Provide the (x, y) coordinate of the cell's center where the given text is located.  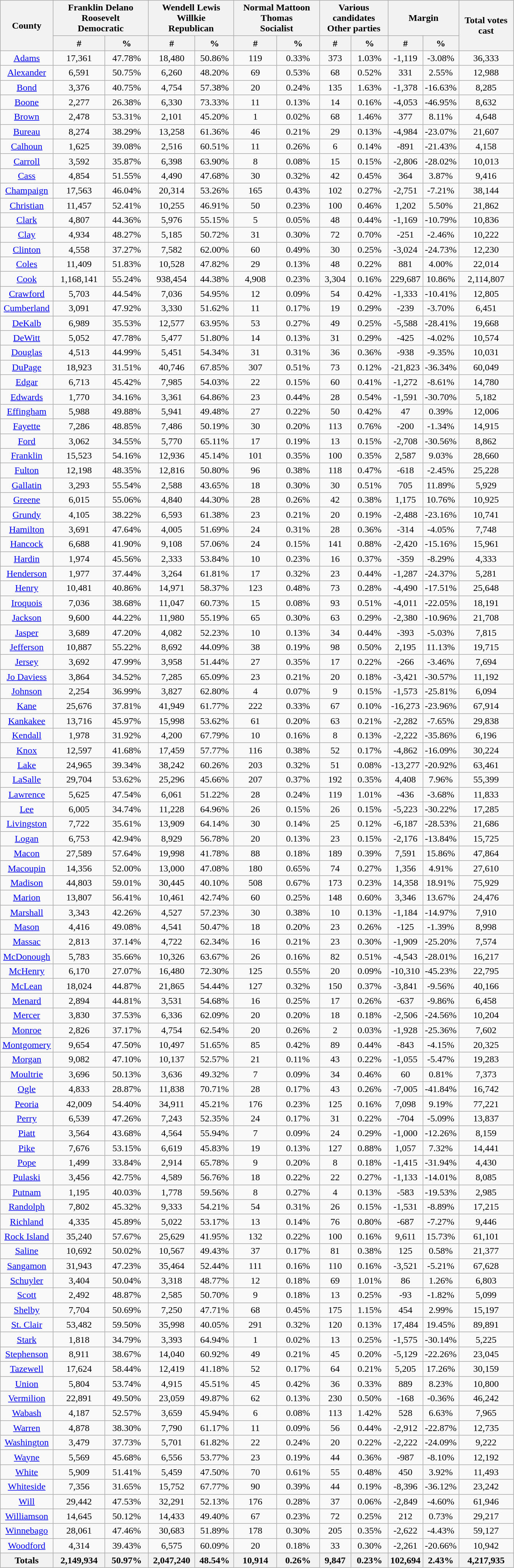
56.41% (127, 897)
73.33% (214, 102)
Jo Daviess (27, 677)
4,005 (172, 529)
-8.29% (440, 559)
35,464 (172, 1266)
12,805 (486, 294)
1.03% (370, 58)
5,185 (172, 235)
61.81% (214, 573)
4,648 (486, 117)
64.96% (214, 809)
9,416 (486, 176)
72.30% (214, 971)
46.91% (214, 205)
9,108 (172, 544)
17,285 (486, 809)
7,790 (172, 1428)
377 (406, 117)
4,722 (172, 942)
49.48% (214, 411)
4,490 (172, 176)
6,061 (172, 794)
Calhoun (27, 146)
Edwards (27, 397)
-1,287 (406, 573)
54.16% (127, 456)
189 (335, 853)
5,451 (172, 353)
4,333 (486, 559)
10,222 (486, 235)
Edgar (27, 382)
-4,862 (406, 750)
Randolph (27, 1207)
230 (335, 1399)
45.68% (127, 1457)
31.92% (127, 736)
-5.47% (440, 1060)
Mason (27, 927)
1.26% (440, 1280)
Johnson (27, 692)
11.89% (440, 485)
938,454 (172, 279)
61.82% (214, 1443)
30,445 (172, 883)
6,015 (79, 500)
Woodford (27, 1546)
7,098 (406, 1104)
45.83% (214, 1148)
450 (406, 1472)
Ogle (27, 1089)
Normal Mattoon ThomasSocialist (276, 18)
4,200 (172, 736)
67,914 (486, 706)
40.05% (214, 1325)
Macoupin (27, 868)
-843 (406, 1045)
-22.05% (440, 603)
65.78% (214, 1163)
51.44% (214, 662)
528 (406, 1413)
98 (335, 647)
-16.09% (440, 750)
56.78% (214, 839)
Jasper (27, 632)
67,628 (486, 1266)
10.76% (440, 500)
2,516 (172, 146)
3,376 (79, 87)
62.34% (214, 942)
10,925 (486, 500)
11,838 (172, 1089)
5,477 (172, 338)
Shelby (27, 1310)
40,166 (486, 986)
0.10% (370, 706)
44.81% (127, 1001)
4,408 (406, 780)
3,691 (79, 529)
116 (255, 750)
331 (406, 73)
0.67% (298, 883)
4,558 (79, 250)
5,770 (172, 441)
Wayne (27, 1457)
27.07% (127, 971)
90 (255, 1487)
101 (255, 456)
38.30% (127, 1428)
148 (335, 897)
1,974 (79, 559)
33.84% (127, 1163)
50.02% (127, 1251)
5,988 (79, 411)
37.14% (127, 942)
3,830 (79, 1015)
54.21% (214, 1207)
53.15% (127, 1148)
27,589 (79, 853)
5,941 (172, 411)
-3,421 (406, 677)
5,701 (172, 1443)
2,985 (486, 1192)
10,914 (255, 1560)
-30.22% (440, 809)
-35.86% (440, 736)
-5.03% (440, 632)
-13.84% (440, 839)
7,802 (79, 1207)
12,192 (486, 1457)
29,442 (79, 1501)
65.09% (214, 677)
40.86% (127, 588)
63.90% (214, 161)
Rock Island (27, 1236)
-618 (406, 471)
Mercer (27, 1015)
8,085 (486, 1178)
8.23% (440, 1383)
508 (255, 883)
-41.84% (440, 1089)
12,230 (486, 250)
52.41% (127, 205)
Hancock (27, 544)
49.88% (127, 411)
5,459 (172, 1472)
-4,543 (406, 957)
29,704 (79, 780)
222 (255, 706)
39.34% (127, 765)
-0.36% (440, 1399)
1,977 (79, 573)
88 (255, 853)
14,780 (486, 382)
Grundy (27, 515)
18,024 (79, 986)
57.67% (127, 1236)
11,833 (486, 794)
47.71% (214, 1310)
2,149,934 (79, 1560)
2.99% (440, 1310)
9,446 (486, 1222)
-6,187 (406, 824)
55,399 (486, 780)
5,625 (79, 794)
Hardin (27, 559)
Franklin (27, 456)
50.47% (214, 927)
10,137 (172, 1060)
5,099 (486, 1295)
-1,531 (406, 1207)
-24.09% (440, 1443)
Logan (27, 839)
Bond (27, 87)
21,708 (486, 618)
-4.43% (440, 1531)
42.75% (127, 1178)
7,356 (79, 1487)
12,735 (486, 1428)
-4.02% (440, 338)
48.87% (127, 1295)
-10.96% (440, 618)
38.22% (127, 515)
45.51% (214, 1383)
12,006 (486, 411)
205 (335, 1531)
60,049 (486, 367)
63.67% (214, 957)
7,574 (486, 942)
-21,823 (406, 367)
2,492 (79, 1295)
1,770 (79, 397)
8,274 (79, 132)
2,588 (172, 485)
2,478 (79, 117)
5,929 (486, 485)
-2,420 (406, 544)
51.69% (214, 529)
4,840 (172, 500)
Union (27, 1383)
207 (255, 780)
61,101 (486, 1236)
-3,024 (406, 250)
4,513 (79, 353)
7,243 (172, 1118)
61.77% (214, 706)
35.53% (127, 323)
Pulaski (27, 1178)
38,144 (486, 190)
15,961 (486, 544)
-704 (406, 1118)
47.99% (127, 662)
-1,169 (406, 220)
-14.97% (440, 912)
4,416 (79, 927)
57.23% (214, 912)
9.03% (440, 456)
74 (335, 868)
7,694 (486, 662)
Schuyler (27, 1280)
0.53% (298, 73)
64.14% (214, 824)
Massac (27, 942)
40.75% (127, 87)
45.97% (127, 721)
-3,521 (406, 1266)
-1,573 (406, 692)
-2,261 (406, 1546)
10,567 (172, 1251)
-23.96% (440, 706)
-2,176 (406, 839)
51.80% (214, 338)
-22.26% (440, 1354)
2.55% (440, 73)
Morgan (27, 1060)
2,333 (172, 559)
1,625 (79, 146)
8,692 (172, 647)
5,225 (486, 1339)
Moultrie (27, 1074)
7,591 (406, 853)
42,009 (79, 1104)
-24.37% (440, 573)
53.26% (214, 190)
7,373 (486, 1074)
15,998 (172, 721)
48.85% (127, 426)
-637 (406, 1001)
-266 (406, 662)
-93 (406, 1295)
37.73% (127, 1443)
61,946 (486, 1501)
Henry (27, 588)
47.23% (127, 1266)
58.37% (214, 588)
3,636 (172, 1074)
21,862 (486, 205)
47 (406, 411)
12,936 (172, 456)
64.86% (214, 397)
-25.81% (440, 692)
0.65% (298, 868)
60.92% (214, 1354)
59.56% (214, 1192)
51.89% (214, 1531)
64.94% (214, 1339)
57.77% (214, 750)
62.09% (214, 1015)
1,778 (172, 1192)
-10.41% (440, 294)
62.54% (214, 1030)
37.81% (127, 706)
Margin (423, 18)
-16,273 (406, 706)
1,168,141 (79, 279)
60.26% (214, 765)
4.91% (440, 868)
-1,055 (406, 1060)
10,461 (172, 897)
14,040 (172, 1354)
Adams (27, 58)
Stephenson (27, 1354)
2,047,240 (172, 1560)
110 (335, 1266)
51 (335, 765)
2,195 (406, 647)
-5.09% (440, 1118)
4,430 (486, 1163)
Carroll (27, 161)
44.38% (214, 279)
Richland (27, 1222)
23,242 (486, 1487)
-1,184 (406, 912)
25 (335, 824)
7,985 (172, 382)
45.42% (127, 382)
Totals (27, 1560)
1,978 (79, 736)
7,704 (79, 1310)
49.87% (214, 1399)
45.56% (127, 559)
34.79% (127, 1339)
2,826 (79, 1030)
22,795 (486, 971)
53.77% (214, 1457)
3,958 (172, 662)
60.51% (214, 146)
165 (255, 190)
34.52% (127, 677)
Henderson (27, 573)
-1,909 (406, 942)
Clay (27, 235)
-987 (406, 1457)
Marshall (27, 912)
14,433 (172, 1516)
4,807 (79, 220)
Piatt (27, 1133)
6,005 (79, 809)
8,285 (486, 87)
Wendell Lewis WillkieRepublican (191, 18)
-4,011 (406, 603)
8.11% (440, 117)
50.19% (214, 426)
DeWitt (27, 338)
-1.82% (440, 1295)
10,887 (79, 647)
49.43% (214, 1251)
0.11% (298, 1060)
Jefferson (27, 647)
-2,751 (406, 190)
-1,272 (406, 382)
4,314 (79, 1546)
21,865 (172, 986)
70 (255, 1472)
16,742 (486, 1089)
12,419 (172, 1369)
10,692 (79, 1251)
47.46% (127, 1531)
203 (255, 765)
Alexander (27, 73)
Will (27, 1501)
141 (335, 544)
3,564 (79, 1133)
12,816 (172, 471)
4,934 (79, 235)
86 (406, 1280)
102,694 (406, 1560)
15,725 (486, 839)
Tazewell (27, 1369)
55.15% (214, 220)
-314 (406, 529)
3,361 (172, 397)
51.41% (127, 1472)
16,480 (172, 971)
6.63% (440, 1413)
4,187 (79, 1413)
54.34% (214, 353)
4,833 (79, 1089)
46 (255, 132)
Scott (27, 1295)
Fulton (27, 471)
89 (335, 1045)
Douglas (27, 353)
Clark (27, 220)
55.94% (214, 1133)
7,486 (172, 426)
8,159 (486, 1133)
18,480 (172, 58)
11,493 (486, 1472)
23,059 (172, 1399)
18,191 (486, 603)
Champaign (27, 190)
23,045 (486, 1354)
135 (335, 87)
5,182 (486, 397)
6,619 (172, 1148)
Williamson (27, 1516)
Jersey (27, 662)
51.22% (214, 794)
-13,277 (406, 765)
5,976 (172, 220)
48.20% (214, 73)
Ford (27, 441)
29,217 (486, 1516)
30,224 (486, 750)
-393 (406, 632)
34.55% (127, 441)
53 (255, 323)
4,082 (172, 632)
-7.65% (440, 721)
45.14% (214, 456)
118 (335, 471)
70.71% (214, 1089)
54.44% (214, 986)
21,607 (486, 132)
8,998 (486, 927)
56.76% (214, 1178)
17,563 (79, 190)
McDonough (27, 957)
2,101 (172, 117)
44.30% (214, 500)
-1,333 (406, 294)
11,409 (79, 264)
-5,129 (406, 1354)
-425 (406, 338)
4,878 (79, 1428)
35.61% (127, 824)
1,202 (406, 205)
77,221 (486, 1104)
212 (406, 1516)
14,971 (172, 588)
-23.16% (440, 515)
49.50% (127, 1399)
40,746 (172, 367)
3,531 (172, 1001)
-2,506 (406, 1015)
31,943 (79, 1266)
7,676 (79, 1148)
55.22% (127, 647)
37.44% (127, 573)
-1.39% (440, 927)
Greene (27, 500)
38.29% (127, 132)
39.08% (127, 146)
4.00% (440, 264)
17,215 (486, 1207)
50.69% (127, 1310)
25,648 (486, 588)
2,914 (172, 1163)
54.95% (214, 294)
-4.60% (440, 1501)
3,864 (79, 677)
55.19% (214, 618)
28.87% (127, 1089)
-28.02% (440, 161)
Bureau (27, 132)
50.75% (127, 73)
Washington (27, 1443)
-15.16% (440, 544)
2.43% (440, 1560)
1,356 (406, 868)
120 (335, 1325)
52.13% (214, 1501)
64 (335, 1369)
38,242 (172, 765)
-20.92% (440, 765)
9,654 (79, 1045)
30,683 (172, 1531)
36.99% (127, 692)
39.43% (127, 1546)
6,593 (172, 515)
34.16% (127, 397)
-22.87% (440, 1428)
47.68% (214, 176)
Perry (27, 1118)
15.73% (440, 1236)
-125 (406, 927)
123 (255, 588)
-24.73% (440, 250)
0.76% (370, 426)
12,988 (486, 73)
Kendall (27, 736)
DuPage (27, 367)
50.80% (214, 471)
54.03% (214, 382)
Lake (27, 765)
3,330 (172, 308)
17,624 (79, 1369)
65.11% (214, 441)
8,632 (486, 102)
6,803 (486, 1280)
13,258 (172, 132)
6,575 (172, 1546)
5,569 (79, 1457)
11,980 (172, 618)
41.18% (214, 1369)
-2,622 (406, 1531)
26.38% (127, 102)
Pike (27, 1148)
6,170 (79, 971)
364 (406, 176)
0.70% (370, 235)
-359 (406, 559)
40.03% (127, 1192)
0.73% (440, 1516)
-7.27% (440, 1222)
Hamilton (27, 529)
57.06% (214, 544)
44,803 (79, 883)
11,047 (172, 603)
51.83% (127, 264)
7.96% (440, 780)
6,398 (172, 161)
7,582 (172, 250)
0.49% (298, 250)
Brown (27, 117)
28,061 (79, 1531)
10,574 (486, 338)
42.74% (214, 897)
55.54% (127, 485)
-46.95% (440, 102)
0.03% (370, 1030)
50.97% (127, 1560)
24,965 (79, 765)
White (27, 1472)
291 (255, 1325)
9.19% (440, 1104)
-1,928 (406, 1030)
50.72% (214, 235)
22,014 (486, 264)
Various candidatesOther parties (354, 18)
45.66% (214, 780)
53.31% (127, 117)
47.20% (127, 632)
-3.08% (440, 58)
-1,378 (406, 87)
-19.53% (440, 1192)
7,910 (486, 912)
15,752 (172, 1487)
13,837 (486, 1118)
4,158 (486, 146)
Vermilion (27, 1399)
0.54% (370, 397)
-2,380 (406, 618)
-23.07% (440, 132)
-5.21% (440, 1266)
3,293 (79, 485)
57.38% (214, 87)
10,528 (172, 264)
McHenry (27, 971)
44.54% (127, 294)
6,330 (172, 102)
35,998 (172, 1325)
62.80% (214, 692)
-8,396 (406, 1487)
61.38% (214, 515)
19,715 (486, 647)
34.74% (127, 809)
10,481 (79, 588)
19,668 (486, 323)
Fayette (27, 426)
7,965 (486, 1413)
-21.43% (440, 146)
Sangamon (27, 1266)
2,587 (406, 456)
7,250 (172, 1310)
59.01% (127, 883)
6,556 (172, 1457)
11,228 (172, 809)
46.04% (127, 190)
889 (406, 1383)
63,461 (486, 765)
Winnebago (27, 1531)
1,499 (79, 1163)
85 (255, 1045)
-28.53% (440, 824)
42.26% (127, 912)
25,228 (486, 471)
41.68% (127, 750)
15,523 (79, 456)
-24.56% (440, 1015)
10.86% (440, 279)
6,094 (486, 692)
-1,133 (406, 1178)
-2,849 (406, 1501)
50.86% (214, 58)
48.27% (127, 235)
50.12% (127, 1516)
454 (406, 1310)
44.36% (127, 220)
Macon (27, 853)
3,827 (172, 692)
81 (335, 1251)
1,057 (406, 1148)
-20.66% (440, 1546)
8,929 (172, 839)
175 (335, 1310)
0.47% (370, 471)
Madison (27, 883)
3,689 (79, 632)
Iroquois (27, 603)
63.95% (214, 323)
11,192 (486, 677)
38.68% (127, 603)
6,713 (79, 382)
2,813 (79, 942)
373 (335, 58)
17,361 (79, 58)
Cook (27, 279)
5,052 (79, 338)
6,591 (79, 73)
41,949 (172, 706)
24,476 (486, 897)
8,911 (79, 1354)
4,541 (172, 927)
15.86% (440, 853)
19.45% (440, 1325)
4,105 (79, 515)
6,539 (79, 1118)
14,915 (486, 426)
18.91% (440, 883)
31.51% (127, 367)
-2,912 (406, 1428)
3,346 (406, 897)
6,989 (79, 323)
49.32% (214, 1074)
62 (255, 1399)
1,818 (79, 1339)
-5,588 (406, 323)
3,456 (79, 1178)
0.07% (298, 692)
1.15% (370, 1310)
10,204 (486, 1015)
53.74% (127, 1383)
9,222 (486, 1443)
14,356 (79, 868)
-7,005 (406, 1089)
-4.15% (440, 1045)
45.32% (127, 1207)
52.23% (214, 632)
13.67% (440, 897)
65 (255, 618)
7,815 (486, 632)
3,091 (79, 308)
25,629 (172, 1236)
37.17% (127, 1030)
307 (255, 367)
173 (335, 883)
3,696 (79, 1074)
3,404 (79, 1280)
-1,119 (406, 58)
3,479 (79, 1443)
6,196 (486, 736)
-8.61% (440, 382)
-5,223 (406, 809)
Menard (27, 1001)
89,891 (486, 1325)
17,484 (406, 1325)
-2,282 (406, 721)
62.00% (214, 250)
-2.46% (440, 235)
45.20% (214, 117)
1.46% (370, 117)
67.77% (214, 1487)
-25.36% (440, 1030)
52.00% (127, 868)
44.09% (214, 647)
-30.57% (440, 677)
37.27% (127, 250)
5,783 (79, 957)
47.64% (127, 529)
14,645 (79, 1516)
47.92% (127, 308)
44.99% (127, 353)
-1,415 (406, 1163)
Christian (27, 205)
1,175 (406, 500)
13,000 (172, 868)
7,722 (79, 824)
-1.34% (440, 426)
59,127 (486, 1531)
Clinton (27, 250)
Marion (27, 897)
10,836 (486, 220)
3.87% (440, 176)
48.35% (127, 471)
-45.23% (440, 971)
60.09% (214, 1546)
61.17% (214, 1428)
-3,841 (406, 986)
3,343 (79, 912)
-36.12% (440, 1487)
34,911 (172, 1104)
Lawrence (27, 794)
7,602 (486, 1030)
8,862 (486, 441)
-2.45% (440, 471)
22,891 (79, 1399)
21 (255, 1060)
102 (335, 190)
40.10% (214, 883)
57.64% (127, 853)
2,894 (79, 1001)
-10,310 (406, 971)
5.50% (440, 205)
-4,984 (406, 132)
59.50% (127, 1325)
32,291 (172, 1501)
12,597 (79, 750)
1.42% (370, 1413)
132 (255, 1236)
51.55% (127, 176)
10,800 (486, 1383)
47.53% (127, 1501)
6,688 (79, 544)
-17.51% (440, 588)
33 (335, 1546)
Warren (27, 1428)
47.08% (214, 868)
4,527 (172, 912)
47,864 (486, 853)
County (27, 26)
-10.79% (440, 220)
13,909 (172, 824)
6,753 (79, 839)
6,260 (172, 73)
2,114,807 (486, 279)
25,676 (79, 706)
43.65% (214, 485)
0.41% (370, 382)
50.13% (127, 1074)
5,909 (79, 1472)
48.77% (214, 1280)
35,240 (79, 1236)
-583 (406, 1192)
2 (335, 1030)
10,326 (172, 957)
Stark (27, 1339)
-251 (406, 235)
21,686 (486, 824)
Cass (27, 176)
-16.63% (440, 87)
-36.34% (440, 367)
30,159 (486, 1369)
Knox (27, 750)
Lee (27, 809)
Crawford (27, 294)
St. Clair (27, 1325)
61 (255, 721)
3,659 (172, 1413)
-1,591 (406, 397)
5,703 (79, 294)
19,283 (486, 1060)
180 (255, 868)
-239 (406, 308)
-28.41% (440, 323)
Coles (27, 264)
96 (255, 471)
LaSalle (27, 780)
Franklin Delano RooseveltDemocratic (101, 18)
61.36% (214, 132)
Cumberland (27, 308)
47.82% (214, 264)
Montgomery (27, 1045)
705 (406, 485)
52.44% (214, 1266)
54.68% (214, 1001)
-436 (406, 794)
55.06% (127, 500)
6,458 (486, 1001)
20,325 (486, 1045)
Pope (27, 1163)
36,333 (486, 58)
0.06% (370, 1501)
12,577 (172, 323)
1,195 (79, 1192)
4,908 (255, 279)
4,335 (79, 1222)
-14.01% (440, 1178)
-8.10% (440, 1457)
Jackson (27, 618)
Boone (27, 102)
4,589 (172, 1178)
-3.68% (440, 794)
7.32% (440, 1148)
58.44% (127, 1369)
3,318 (172, 1280)
0.60% (370, 897)
-25.20% (440, 942)
DeKalb (27, 323)
-4,490 (406, 588)
-9.35% (440, 353)
10,497 (172, 1045)
-28.01% (440, 957)
Kane (27, 706)
44.87% (127, 986)
3,692 (79, 662)
2,254 (79, 692)
35.66% (127, 957)
Whiteside (27, 1487)
75,929 (486, 883)
45.89% (127, 1222)
2,277 (79, 102)
3,304 (335, 279)
53.17% (214, 1222)
44.22% (127, 618)
-2,708 (406, 441)
28,660 (486, 456)
-7.21% (440, 190)
7,285 (172, 677)
Effingham (27, 411)
7,748 (486, 529)
19,998 (172, 853)
Kankakee (27, 721)
0.43% (298, 190)
50.70% (214, 1295)
Putnam (27, 1192)
10,942 (486, 1546)
-12.26% (440, 1133)
38 (255, 647)
150 (335, 986)
Monroe (27, 1030)
47.10% (127, 1060)
49.08% (127, 927)
-4.05% (440, 529)
16,217 (486, 957)
53,482 (79, 1325)
Gallatin (27, 485)
-168 (406, 1399)
6,451 (486, 308)
-687 (406, 1222)
1.63% (370, 87)
10,031 (486, 353)
67.79% (214, 736)
-30.14% (440, 1339)
-1,575 (406, 1339)
50.04% (127, 1280)
15,197 (486, 1310)
5,022 (172, 1222)
-30.70% (440, 397)
Peoria (27, 1104)
3,393 (172, 1339)
-938 (406, 353)
82 (335, 957)
11.13% (440, 647)
0.52% (370, 73)
53.84% (214, 559)
47.54% (127, 794)
25,296 (172, 780)
10,741 (486, 515)
41.78% (214, 853)
4,915 (172, 1383)
0.81% (440, 1074)
51.65% (214, 1045)
37.53% (127, 1015)
13,807 (79, 897)
0.05% (298, 220)
43.68% (127, 1133)
38.67% (127, 1354)
76 (335, 1222)
3,592 (79, 161)
5 (255, 220)
10,255 (172, 205)
31.65% (127, 1487)
52.35% (214, 1118)
9,082 (79, 1060)
6,336 (172, 1015)
0.61% (298, 1472)
-891 (406, 146)
12,198 (79, 471)
21,377 (486, 1251)
Wabash (27, 1413)
-3.46% (440, 662)
14,358 (406, 883)
0.55% (298, 971)
27,610 (486, 868)
10,013 (486, 161)
-9.86% (440, 1001)
46,242 (486, 1399)
3.92% (440, 1472)
60.73% (214, 603)
-4,053 (406, 102)
McLean (27, 986)
17.26% (440, 1369)
45.21% (214, 1104)
56 (335, 1428)
111 (255, 1266)
-8.89% (440, 1207)
35.87% (127, 161)
3,062 (79, 441)
-200 (406, 426)
881 (406, 264)
9,611 (406, 1236)
42.94% (127, 839)
45.94% (214, 1413)
5,281 (486, 573)
-30.56% (440, 441)
178 (255, 1531)
41.95% (214, 1236)
47.26% (127, 1118)
3,264 (172, 573)
229,687 (406, 279)
17,459 (172, 750)
48.54% (214, 1560)
29,838 (486, 721)
51.62% (214, 308)
-9.56% (440, 986)
-31.94% (440, 1163)
5,804 (79, 1383)
9,600 (79, 618)
-3.70% (440, 308)
-1,000 (406, 1133)
Saline (27, 1251)
4,217,935 (486, 1560)
54.40% (127, 1104)
55 (335, 1472)
5,205 (406, 1369)
-2,488 (406, 515)
4,564 (172, 1133)
Livingston (27, 824)
7,286 (79, 426)
2,585 (172, 1295)
9,333 (172, 1207)
20,314 (172, 190)
Total votes cast (486, 26)
-2,806 (406, 161)
18,923 (79, 367)
4,854 (79, 176)
192 (335, 780)
9,847 (335, 1560)
49.40% (214, 1516)
11,457 (79, 205)
93 (335, 603)
67.85% (214, 367)
0.58% (440, 1251)
55.24% (127, 279)
14,441 (486, 1148)
13,716 (79, 721)
41.90% (127, 544)
0.80% (370, 1222)
